Extract the [x, y] coordinate from the center of the cell holding the provided text.  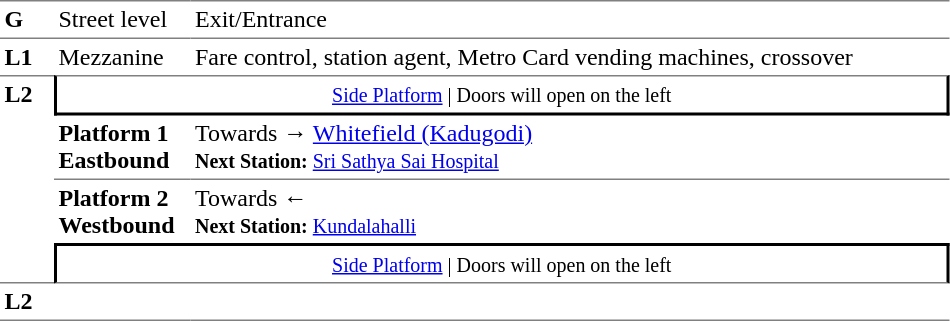
Platform 2 Westbound [122, 212]
Towards ← Next Station: Kundalahalli [570, 212]
L1 [27, 57]
Mezzanine [122, 57]
Platform 1Eastbound [122, 148]
L2 [27, 179]
Street level [122, 20]
Exit/Entrance [570, 20]
Towards → Whitefield (Kadugodi)Next Station: Sri Sathya Sai Hospital [570, 148]
G [27, 20]
Fare control, station agent, Metro Card vending machines, crossover [570, 57]
